Search for the cell housing the specified text and yield its [X, Y] center coordinate. 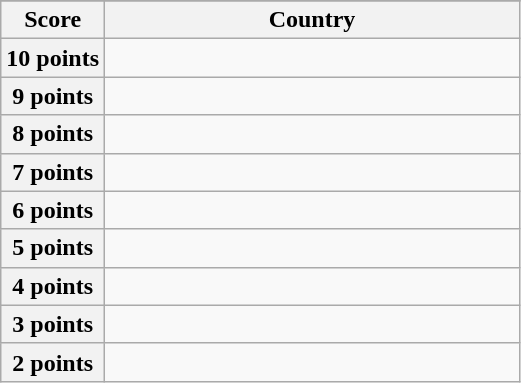
Score [53, 20]
2 points [53, 362]
6 points [53, 210]
8 points [53, 134]
5 points [53, 248]
7 points [53, 172]
10 points [53, 58]
4 points [53, 286]
3 points [53, 324]
9 points [53, 96]
Country [312, 20]
